Find where the given text appears and provide that cell's center as (x, y) coordinate. 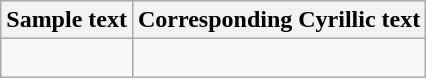
Corresponding Cyrillic text (278, 20)
Sample text (67, 20)
